Scan for the cell matching the given text and deliver its [X, Y] coordinate at center. 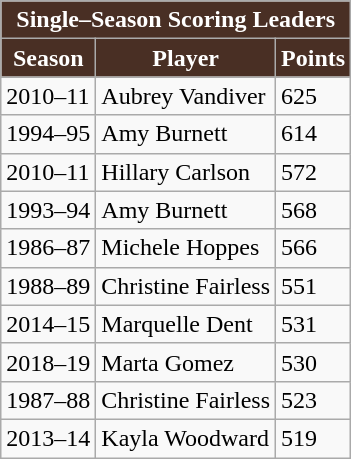
531 [314, 324]
625 [314, 96]
Aubrey Vandiver [186, 96]
Player [186, 58]
Points [314, 58]
551 [314, 286]
Marta Gomez [186, 362]
Kayla Woodward [186, 438]
Hillary Carlson [186, 172]
1986–87 [48, 248]
Marquelle Dent [186, 324]
2014–15 [48, 324]
566 [314, 248]
523 [314, 400]
Season [48, 58]
1994–95 [48, 134]
2018–19 [48, 362]
2013–14 [48, 438]
519 [314, 438]
572 [314, 172]
1987–88 [48, 400]
1988–89 [48, 286]
614 [314, 134]
568 [314, 210]
Michele Hoppes [186, 248]
1993–94 [48, 210]
530 [314, 362]
Single–Season Scoring Leaders [176, 20]
